Determine the (x, y) coordinate at the center of the cell enclosing the given text.  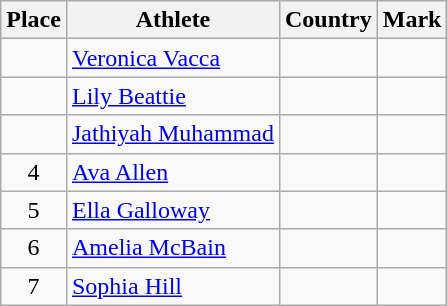
Mark (412, 20)
Lily Beattie (172, 96)
Ella Galloway (172, 210)
Place (34, 20)
Veronica Vacca (172, 58)
6 (34, 248)
Athlete (172, 20)
7 (34, 286)
Ava Allen (172, 172)
Country (328, 20)
Sophia Hill (172, 286)
Jathiyah Muhammad (172, 134)
5 (34, 210)
4 (34, 172)
Amelia McBain (172, 248)
